Provide the (X, Y) coordinate of the cell's center where the given text is located.  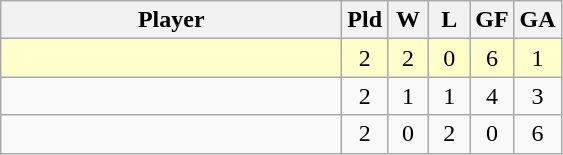
3 (538, 96)
4 (492, 96)
W (408, 20)
GA (538, 20)
Player (172, 20)
Pld (365, 20)
L (450, 20)
GF (492, 20)
